Return (X, Y) of the center of cell containing provided text 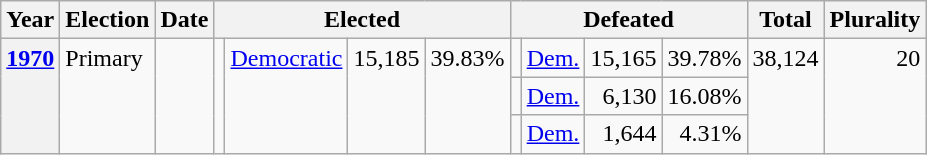
Democratic (286, 96)
4.31% (704, 134)
20 (875, 96)
15,165 (624, 58)
Date (184, 20)
Plurality (875, 20)
Defeated (628, 20)
38,124 (786, 96)
16.08% (704, 96)
39.83% (468, 96)
Total (786, 20)
Primary (108, 96)
6,130 (624, 96)
Elected (362, 20)
Election (108, 20)
1970 (30, 96)
1,644 (624, 134)
39.78% (704, 58)
15,185 (386, 96)
Year (30, 20)
